Locate the cell with the specified text and output its [X, Y] center coordinate. 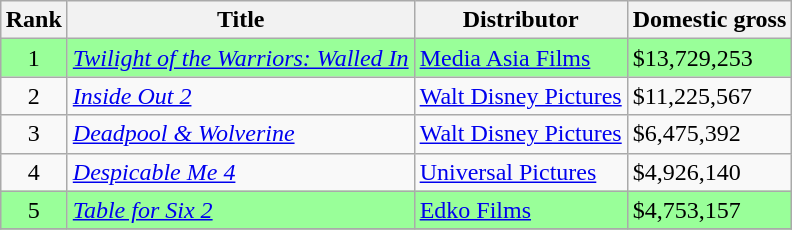
1 [34, 58]
Rank [34, 20]
Distributor [520, 20]
$4,753,157 [710, 210]
Media Asia Films [520, 58]
Title [240, 20]
Despicable Me 4 [240, 172]
$13,729,253 [710, 58]
$4,926,140 [710, 172]
Domestic gross [710, 20]
2 [34, 96]
Inside Out 2 [240, 96]
Deadpool & Wolverine [240, 134]
$6,475,392 [710, 134]
Edko Films [520, 210]
5 [34, 210]
3 [34, 134]
Universal Pictures [520, 172]
Twilight of the Warriors: Walled In [240, 58]
Table for Six 2 [240, 210]
4 [34, 172]
$11,225,567 [710, 96]
